Output the (X, Y) coordinate of the center of the cell containing the given text.  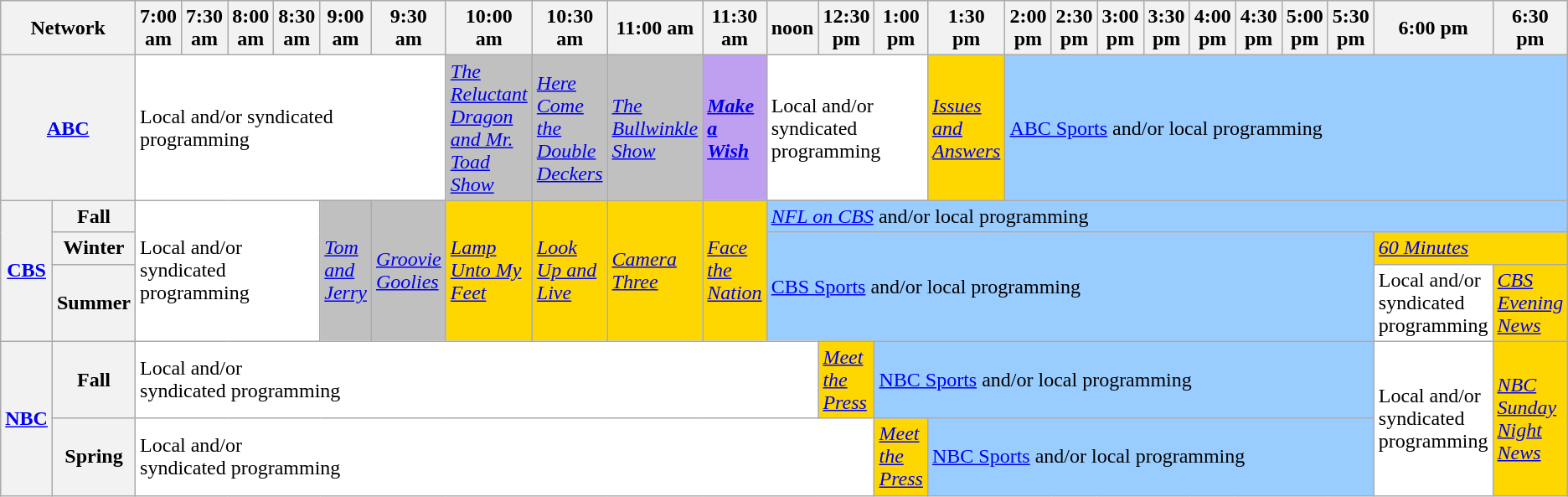
60 Minutes (1471, 248)
Face the Nation (735, 271)
7:30 am (204, 28)
7:00 am (159, 28)
4:00 pm (1213, 28)
NFL on CBS and/or local programming (1168, 216)
Tom and Jerry (346, 271)
5:00 pm (1305, 28)
CBS Sports and/or local programming (1070, 287)
11:00 am (655, 28)
9:00 am (346, 28)
CBS Evening News (1530, 303)
10:00 am (489, 28)
9:30 am (409, 28)
Winter (94, 248)
Summer (94, 303)
ABC Sports and/or local programming (1287, 127)
Lamp Unto My Feet (489, 271)
8:00 am (251, 28)
ABC (69, 127)
noon (792, 28)
3:00 pm (1121, 28)
6:00 pm (1433, 28)
8:30 am (297, 28)
1:00 pm (901, 28)
Issues and Answers (966, 127)
2:00 pm (1029, 28)
Network (69, 28)
Look Up and Live (570, 271)
Camera Three (655, 271)
Make a Wish (735, 127)
5:30 pm (1350, 28)
6:30 pm (1530, 28)
Here Come the Double Deckers (570, 127)
2:30 pm (1074, 28)
Groovie Goolies (409, 271)
The Bullwinkle Show (655, 127)
4:30 pm (1258, 28)
NBC (27, 418)
10:30 am (570, 28)
Spring (94, 457)
1:30 pm (966, 28)
3:30 pm (1166, 28)
NBC Sunday Night News (1530, 418)
The Reluctant Dragon and Mr. Toad Show (489, 127)
CBS (27, 271)
11:30 am (735, 28)
12:30 pm (846, 28)
